Locate the cell with the specified text and output its (X, Y) center coordinate. 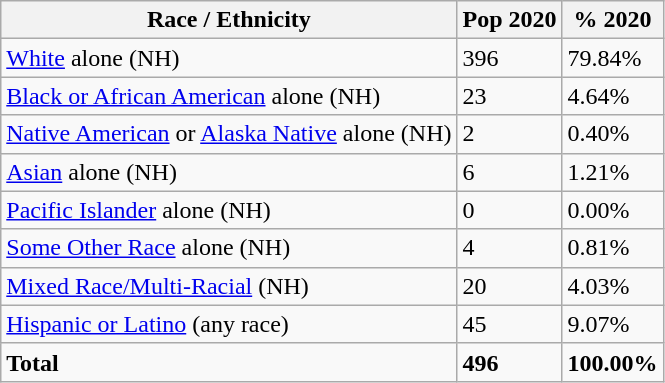
Black or African American alone (NH) (229, 96)
45 (510, 324)
0.81% (612, 248)
9.07% (612, 324)
Some Other Race alone (NH) (229, 248)
Total (229, 362)
23 (510, 96)
4.64% (612, 96)
% 2020 (612, 20)
Mixed Race/Multi-Racial (NH) (229, 286)
Asian alone (NH) (229, 172)
100.00% (612, 362)
Hispanic or Latino (any race) (229, 324)
Native American or Alaska Native alone (NH) (229, 134)
4.03% (612, 286)
0 (510, 210)
Pop 2020 (510, 20)
White alone (NH) (229, 58)
1.21% (612, 172)
Pacific Islander alone (NH) (229, 210)
496 (510, 362)
0.40% (612, 134)
Race / Ethnicity (229, 20)
79.84% (612, 58)
6 (510, 172)
0.00% (612, 210)
2 (510, 134)
4 (510, 248)
396 (510, 58)
20 (510, 286)
